Return the [x, y] coordinate for the center point of the cell that contains the specified text.  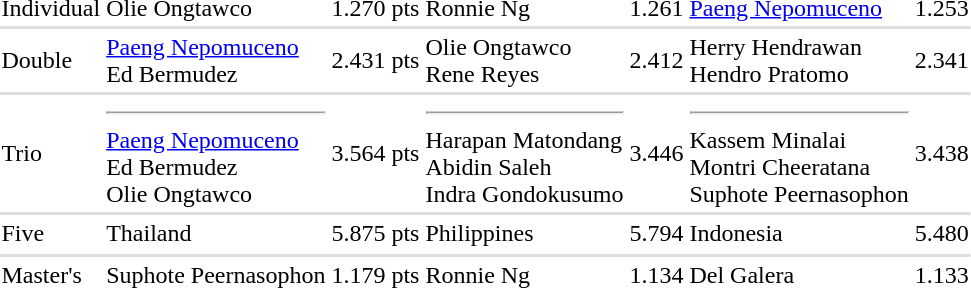
Paeng NepomucenoEd BermudezOlie Ongtawco [216, 154]
Thailand [216, 233]
3.446 [656, 154]
Paeng Nepomuceno Ed Bermudez [216, 60]
2.341 [942, 60]
5.480 [942, 233]
Indonesia [799, 233]
5.875 pts [376, 233]
Double [51, 60]
2.431 pts [376, 60]
Harapan MatondangAbidin SalehIndra Gondokusumo [524, 154]
Herry Hendrawan Hendro Pratomo [799, 60]
5.794 [656, 233]
3.564 pts [376, 154]
3.438 [942, 154]
Olie Ongtawco Rene Reyes [524, 60]
2.412 [656, 60]
Five [51, 233]
Kassem MinalaiMontri CheeratanaSuphote Peernasophon [799, 154]
Trio [51, 154]
Philippines [524, 233]
